Return (x, y) of the center of cell containing provided text 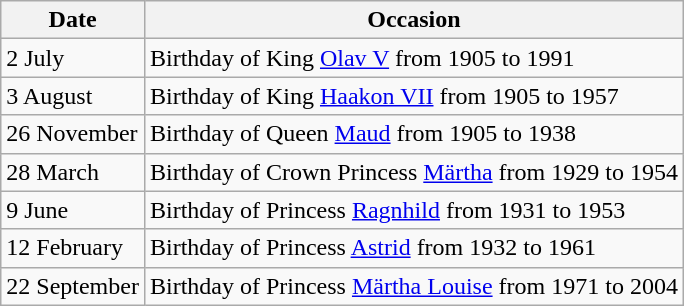
22 September (73, 286)
Occasion (414, 20)
Birthday of King Olav V from 1905 to 1991 (414, 58)
28 March (73, 172)
Birthday of Princess Ragnhild from 1931 to 1953 (414, 210)
Birthday of Princess Astrid from 1932 to 1961 (414, 248)
2 July (73, 58)
Date (73, 20)
12 February (73, 248)
26 November (73, 134)
3 August (73, 96)
Birthday of Princess Märtha Louise from 1971 to 2004 (414, 286)
Birthday of Queen Maud from 1905 to 1938 (414, 134)
Birthday of Crown Princess Märtha from 1929 to 1954 (414, 172)
Birthday of King Haakon VII from 1905 to 1957 (414, 96)
9 June (73, 210)
